Detect which cell encompasses the target text, then output its [x, y] center coordinate. 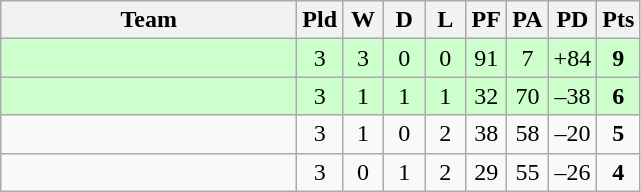
58 [528, 134]
38 [486, 134]
–38 [572, 96]
PD [572, 20]
29 [486, 172]
6 [618, 96]
+84 [572, 58]
70 [528, 96]
L [446, 20]
9 [618, 58]
5 [618, 134]
Pld [320, 20]
PF [486, 20]
D [404, 20]
–20 [572, 134]
Pts [618, 20]
91 [486, 58]
32 [486, 96]
4 [618, 172]
55 [528, 172]
7 [528, 58]
W [364, 20]
–26 [572, 172]
Team [149, 20]
PA [528, 20]
